From the cell containing the given text, extract its center point as [X, Y] coordinate. 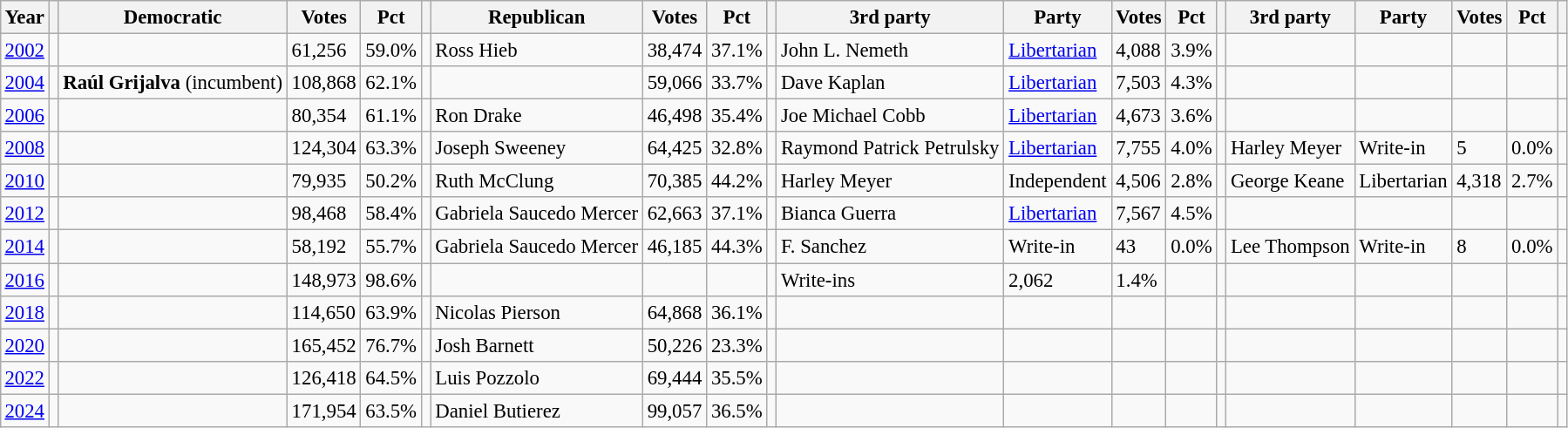
7,755 [1138, 148]
38,474 [675, 50]
46,498 [675, 116]
Nicolas Pierson [537, 312]
69,444 [675, 377]
4,088 [1138, 50]
2.8% [1191, 181]
Ross Hieb [537, 50]
99,057 [675, 411]
George Keane [1290, 181]
4.5% [1191, 214]
4,673 [1138, 116]
1.4% [1138, 280]
8 [1480, 247]
44.2% [737, 181]
2016 [24, 280]
63.9% [390, 312]
64,868 [675, 312]
58.4% [390, 214]
35.5% [737, 377]
55.7% [390, 247]
35.4% [737, 116]
John L. Nemeth [891, 50]
2014 [24, 247]
63.5% [390, 411]
36.1% [737, 312]
165,452 [324, 345]
59.0% [390, 50]
2018 [24, 312]
76.7% [390, 345]
4,506 [1138, 181]
Write-ins [891, 280]
Ron Drake [537, 116]
Raúl Grijalva (incumbent) [173, 83]
62,663 [675, 214]
61,256 [324, 50]
2002 [24, 50]
2022 [24, 377]
33.7% [737, 83]
Lee Thompson [1290, 247]
114,650 [324, 312]
64.5% [390, 377]
2010 [24, 181]
Joe Michael Cobb [891, 116]
4.3% [1191, 83]
Luis Pozzolo [537, 377]
2024 [24, 411]
108,868 [324, 83]
2.7% [1532, 181]
50,226 [675, 345]
148,973 [324, 280]
59,066 [675, 83]
43 [1138, 247]
7,567 [1138, 214]
58,192 [324, 247]
124,304 [324, 148]
23.3% [737, 345]
Daniel Butierez [537, 411]
46,185 [675, 247]
Raymond Patrick Petrulsky [891, 148]
2008 [24, 148]
2006 [24, 116]
Bianca Guerra [891, 214]
3.6% [1191, 116]
79,935 [324, 181]
Democratic [173, 17]
32.8% [737, 148]
Independent [1058, 181]
Joseph Sweeney [537, 148]
44.3% [737, 247]
2004 [24, 83]
Dave Kaplan [891, 83]
63.3% [390, 148]
50.2% [390, 181]
61.1% [390, 116]
98,468 [324, 214]
70,385 [675, 181]
Josh Barnett [537, 345]
Republican [537, 17]
36.5% [737, 411]
2020 [24, 345]
5 [1480, 148]
4.0% [1191, 148]
98.6% [390, 280]
7,503 [1138, 83]
3.9% [1191, 50]
2012 [24, 214]
80,354 [324, 116]
2,062 [1058, 280]
Ruth McClung [537, 181]
4,318 [1480, 181]
F. Sanchez [891, 247]
64,425 [675, 148]
62.1% [390, 83]
Year [24, 17]
171,954 [324, 411]
126,418 [324, 377]
